Capture the cell that displays the provided text and extract its [X, Y] central coordinate. 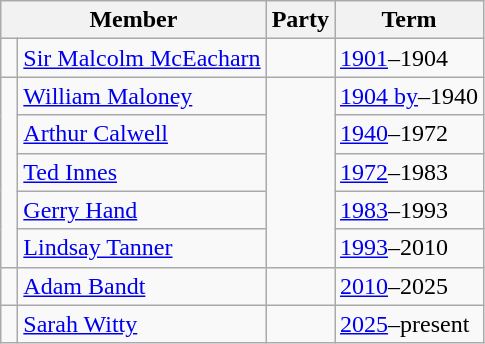
Arthur Calwell [142, 134]
Sarah Witty [142, 324]
Sir Malcolm McEacharn [142, 58]
1983–1993 [408, 210]
1901–1904 [408, 58]
Party [300, 20]
1993–2010 [408, 248]
Adam Bandt [142, 286]
Lindsay Tanner [142, 248]
1972–1983 [408, 172]
1940–1972 [408, 134]
Gerry Hand [142, 210]
Ted Innes [142, 172]
Member [134, 20]
2025–present [408, 324]
2010–2025 [408, 286]
William Maloney [142, 96]
Term [408, 20]
1904 by–1940 [408, 96]
